Locate the cell with the specified text and output its (X, Y) center coordinate. 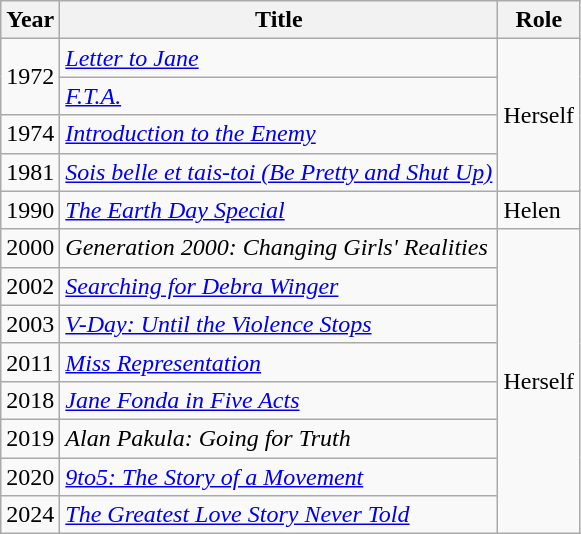
Sois belle et tais-toi (Be Pretty and Shut Up) (279, 172)
2018 (30, 400)
Searching for Debra Winger (279, 286)
2002 (30, 286)
Generation 2000: Changing Girls' Realities (279, 248)
2020 (30, 477)
Year (30, 20)
2024 (30, 515)
Jane Fonda in Five Acts (279, 400)
1974 (30, 134)
2003 (30, 324)
2000 (30, 248)
F.T.A. (279, 96)
The Earth Day Special (279, 210)
1981 (30, 172)
The Greatest Love Story Never Told (279, 515)
Helen (539, 210)
1990 (30, 210)
Letter to Jane (279, 58)
Title (279, 20)
Introduction to the Enemy (279, 134)
Alan Pakula: Going for Truth (279, 438)
9to5: The Story of a Movement (279, 477)
1972 (30, 77)
2019 (30, 438)
2011 (30, 362)
V-Day: Until the Violence Stops (279, 324)
Miss Representation (279, 362)
Role (539, 20)
